Extract the [x, y] coordinate from the center of the cell holding the provided text.  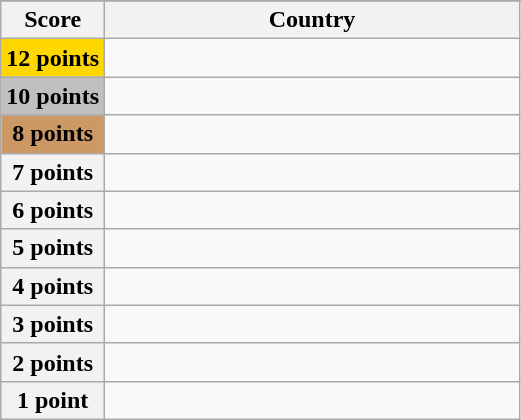
6 points [53, 210]
2 points [53, 362]
3 points [53, 324]
8 points [53, 134]
Country [312, 20]
10 points [53, 96]
1 point [53, 400]
5 points [53, 248]
12 points [53, 58]
7 points [53, 172]
Score [53, 20]
4 points [53, 286]
